Extract the [x, y] coordinate from the center of the cell holding the provided text.  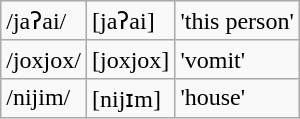
'this person' [237, 21]
/nijim/ [44, 98]
[nijɪm] [130, 98]
/joxjox/ [44, 59]
'house' [237, 98]
'vomit' [237, 59]
/jaʔai/ [44, 21]
[joxjox] [130, 59]
[jaʔai] [130, 21]
